From the cell containing the given text, extract its center point as [X, Y] coordinate. 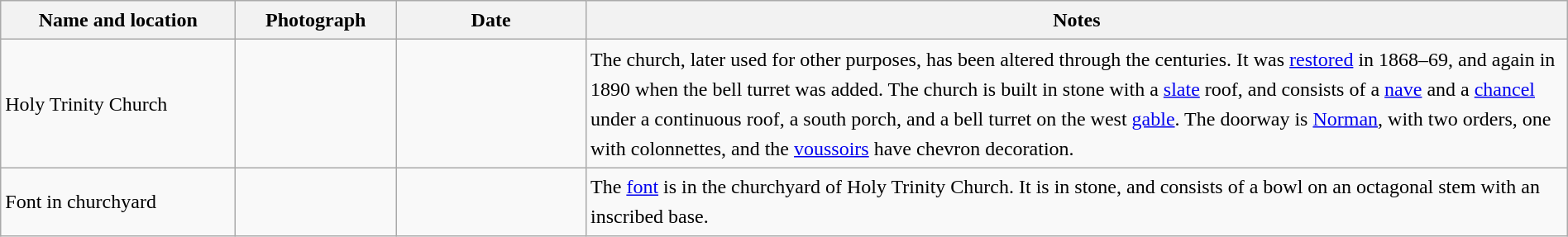
Notes [1077, 20]
The font is in the churchyard of Holy Trinity Church. It is in stone, and consists of a bowl on an octagonal stem with an inscribed base. [1077, 201]
Photograph [316, 20]
Name and location [118, 20]
Date [491, 20]
Holy Trinity Church [118, 104]
Font in churchyard [118, 201]
